Scan for the cell matching the given text and deliver its (X, Y) coordinate at center. 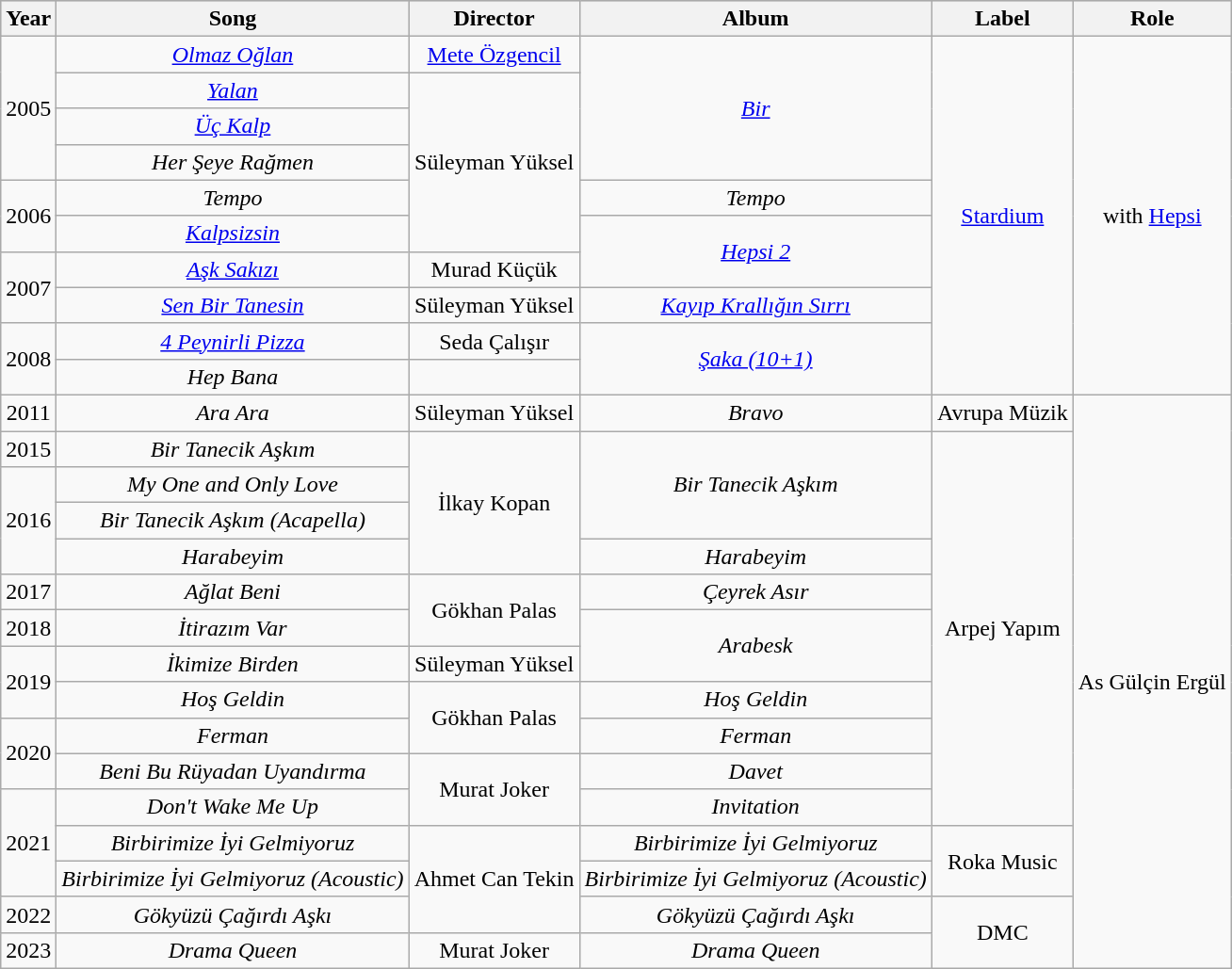
Bir (755, 108)
Hep Bana (233, 377)
Director (494, 19)
İtirazım Var (233, 628)
Roka Music (1002, 861)
Don't Wake Me Up (233, 807)
2015 (28, 449)
2023 (28, 950)
Kalpsizsin (233, 234)
Arpej Yapım (1002, 629)
Hepsi 2 (755, 251)
My One and Only Love (233, 485)
Avrupa Müzik (1002, 412)
Şaka (10+1) (755, 359)
Role (1152, 19)
As Gülçin Ergül (1152, 682)
Olmaz Oğlan (233, 55)
Bir Tanecik Aşkım (Acapella) (233, 521)
Bravo (755, 412)
Yalan (233, 90)
2022 (28, 914)
2019 (28, 682)
2006 (28, 216)
Murad Küçük (494, 269)
4 Peynirli Pizza (233, 341)
Sen Bir Tanesin (233, 305)
Mete Özgencil (494, 55)
2020 (28, 753)
Stardium (1002, 217)
2017 (28, 592)
Beni Bu Rüyadan Uyandırma (233, 771)
İkimize Birden (233, 664)
with Hepsi (1152, 217)
Ağlat Beni (233, 592)
2008 (28, 359)
Kayıp Krallığın Sırrı (755, 305)
Album (755, 19)
Üç Kalp (233, 126)
Her Şeye Rağmen (233, 162)
Seda Çalışır (494, 341)
2016 (28, 521)
Ahmet Can Tekin (494, 879)
Song (233, 19)
Aşk Sakızı (233, 269)
2007 (28, 287)
2005 (28, 108)
Invitation (755, 807)
Davet (755, 771)
2011 (28, 412)
Çeyrek Asır (755, 592)
Year (28, 19)
İlkay Kopan (494, 503)
Label (1002, 19)
2018 (28, 628)
2021 (28, 843)
Ara Ara (233, 412)
Arabesk (755, 646)
DMC (1002, 932)
